Provide the [x, y] coordinate of the cell's center where the given text is located.  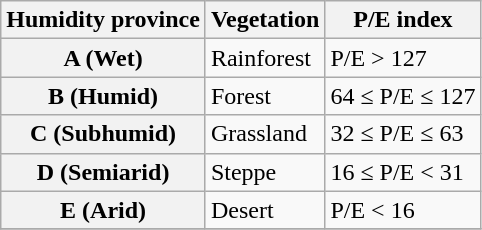
P/E < 16 [403, 210]
B (Humid) [104, 96]
Steppe [265, 172]
64 ≤ P/E ≤ 127 [403, 96]
E (Arid) [104, 210]
C (Subhumid) [104, 134]
Forest [265, 96]
Rainforest [265, 58]
32 ≤ P/E ≤ 63 [403, 134]
D (Semiarid) [104, 172]
A (Wet) [104, 58]
P/E index [403, 20]
Desert [265, 210]
Vegetation [265, 20]
16 ≤ P/E < 31 [403, 172]
Grassland [265, 134]
Humidity province [104, 20]
P/E > 127 [403, 58]
